Return (x, y) of the center of cell containing provided text 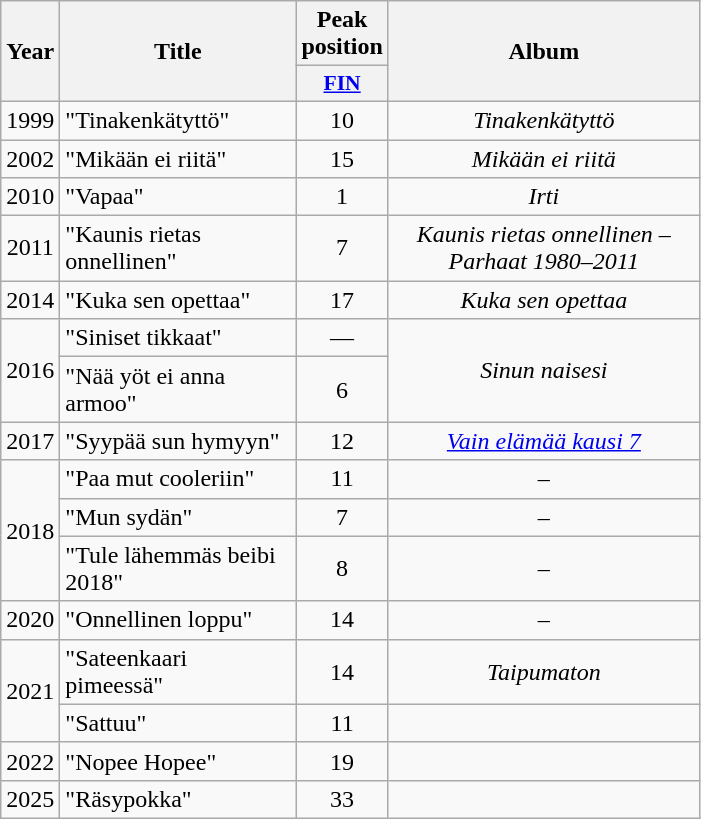
Kuka sen opettaa (544, 300)
Mikään ei riitä (544, 159)
2022 (30, 761)
— (342, 338)
"Nopee Hopee" (178, 761)
Irti (544, 197)
"Sattuu" (178, 723)
19 (342, 761)
"Mun sydän" (178, 517)
"Onnellinen loppu" (178, 620)
33 (342, 799)
1999 (30, 120)
2018 (30, 530)
2020 (30, 620)
Taipumaton (544, 672)
"Syypää sun hymyyn" (178, 441)
"Tinakenkätyttö" (178, 120)
6 (342, 390)
"Tule lähemmäs beibi 2018" (178, 568)
17 (342, 300)
2021 (30, 690)
FIN (342, 84)
"Siniset tikkaat" (178, 338)
15 (342, 159)
Title (178, 52)
2011 (30, 248)
"Paa mut cooleriin" (178, 479)
"Kaunis rietas onnellinen" (178, 248)
2010 (30, 197)
2017 (30, 441)
"Kuka sen opettaa" (178, 300)
2025 (30, 799)
Year (30, 52)
"Mikään ei riitä" (178, 159)
12 (342, 441)
1 (342, 197)
Album (544, 52)
Kaunis rietas onnellinen – Parhaat 1980–2011 (544, 248)
Sinun naisesi (544, 370)
10 (342, 120)
8 (342, 568)
"Vapaa" (178, 197)
"Räsypokka" (178, 799)
2016 (30, 370)
2002 (30, 159)
"Nää yöt ei anna armoo" (178, 390)
Peak position (342, 34)
Tinakenkätyttö (544, 120)
2014 (30, 300)
"Sateenkaari pimeessä" (178, 672)
Vain elämää kausi 7 (544, 441)
